Identify which cell holds the provided text, then report its (x, y) central coordinate. 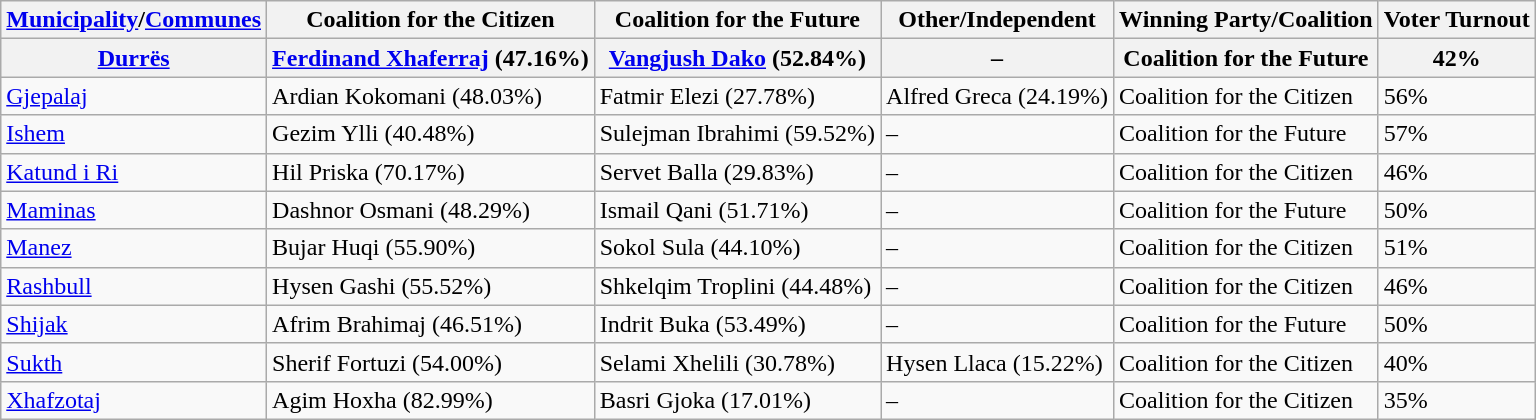
Voter Turnout (1456, 20)
Selami Xhelili (30.78%) (737, 362)
Gezim Ylli (40.48%) (431, 134)
Indrit Buka (53.49%) (737, 324)
Other/Independent (998, 20)
Hil Priska (70.17%) (431, 172)
Ishem (134, 134)
Basri Gjoka (17.01%) (737, 400)
Agim Hoxha (82.99%) (431, 400)
Katund i Ri (134, 172)
Servet Balla (29.83%) (737, 172)
Vangjush Dako (52.84%) (737, 58)
Ardian Kokomani (48.03%) (431, 96)
Afrim Brahimaj (46.51%) (431, 324)
Xhafzotaj (134, 400)
Ismail Qani (51.71%) (737, 210)
56% (1456, 96)
Winning Party/Coalition (1246, 20)
Municipality/Communes (134, 20)
Sokol Sula (44.10%) (737, 248)
Durrës (134, 58)
Dashnor Osmani (48.29%) (431, 210)
57% (1456, 134)
Hysen Llaca (15.22%) (998, 362)
Manez (134, 248)
40% (1456, 362)
Sulejman Ibrahimi (59.52%) (737, 134)
42% (1456, 58)
Shkelqim Troplini (44.48%) (737, 286)
Maminas (134, 210)
Alfred Greca (24.19%) (998, 96)
Shijak (134, 324)
Sherif Fortuzi (54.00%) (431, 362)
Rashbull (134, 286)
Sukth (134, 362)
35% (1456, 400)
Fatmir Elezi (27.78%) (737, 96)
Hysen Gashi (55.52%) (431, 286)
Bujar Huqi (55.90%) (431, 248)
51% (1456, 248)
Ferdinand Xhaferraj (47.16%) (431, 58)
Gjepalaj (134, 96)
